Determine the (x, y) coordinate at the center of the cell enclosing the given text.  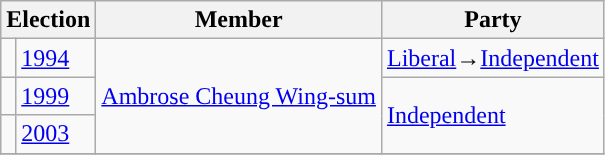
1994 (56, 58)
Liberal→Independent (492, 58)
1999 (56, 96)
Ambrose Cheung Wing-sum (239, 96)
Election (48, 20)
Party (492, 20)
Independent (492, 115)
2003 (56, 134)
Member (239, 20)
